Determine the [x, y] coordinate at the center of the cell enclosing the given text.  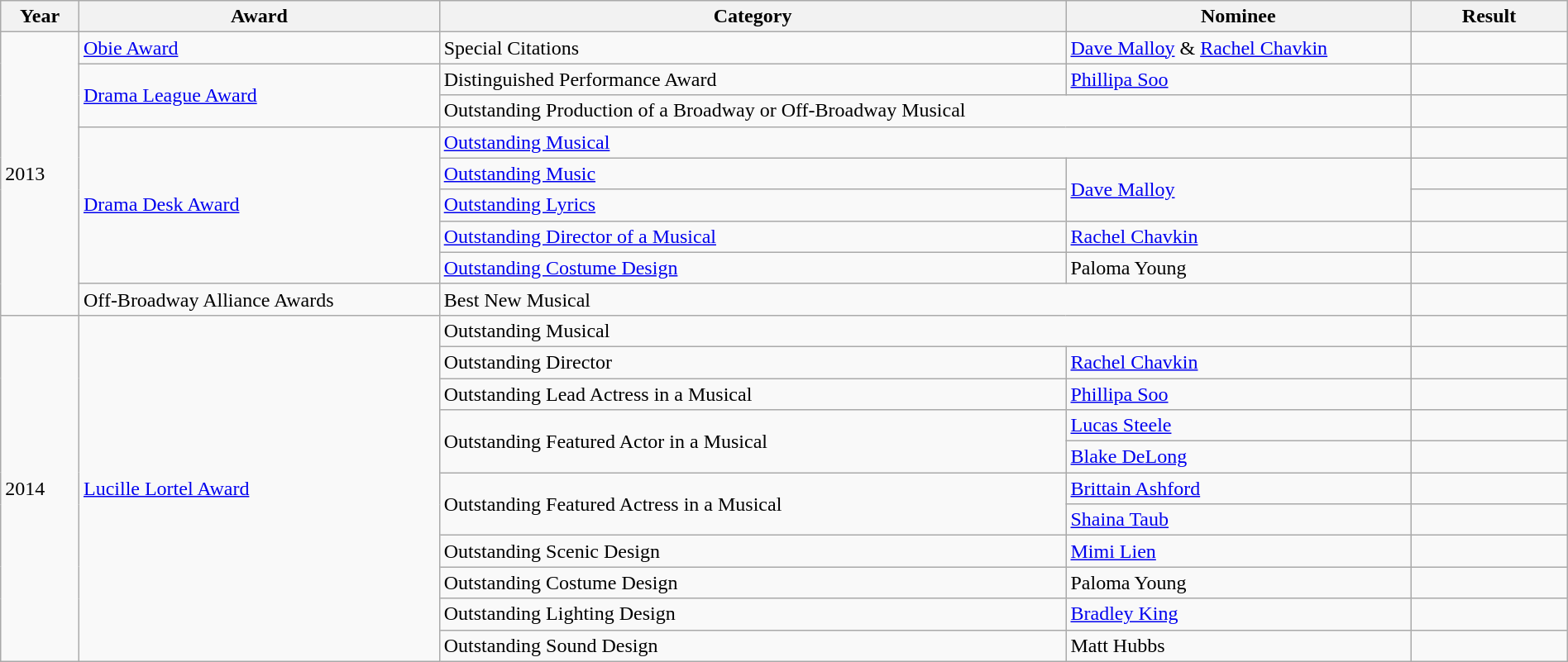
Best New Musical [925, 299]
Drama Desk Award [259, 205]
Result [1489, 17]
2014 [40, 488]
Outstanding Sound Design [753, 645]
Special Citations [753, 48]
Outstanding Featured Actress in a Musical [753, 504]
Drama League Award [259, 95]
Outstanding Music [753, 174]
Outstanding Lyrics [753, 205]
Obie Award [259, 48]
Matt Hubbs [1239, 645]
Mimi Lien [1239, 551]
Outstanding Director [753, 362]
Dave Malloy [1239, 189]
Lucille Lortel Award [259, 488]
Nominee [1239, 17]
Off-Broadway Alliance Awards [259, 299]
Outstanding Director of a Musical [753, 236]
Award [259, 17]
Brittain Ashford [1239, 488]
Year [40, 17]
Lucas Steele [1239, 426]
Distinguished Performance Award [753, 79]
Outstanding Production of a Broadway or Off-Broadway Musical [925, 111]
Outstanding Lead Actress in a Musical [753, 394]
Blake DeLong [1239, 457]
Outstanding Scenic Design [753, 551]
2013 [40, 174]
Bradley King [1239, 614]
Dave Malloy & Rachel Chavkin [1239, 48]
Shaina Taub [1239, 520]
Outstanding Featured Actor in a Musical [753, 441]
Category [753, 17]
Outstanding Lighting Design [753, 614]
